Search for the cell housing the specified text and yield its [x, y] center coordinate. 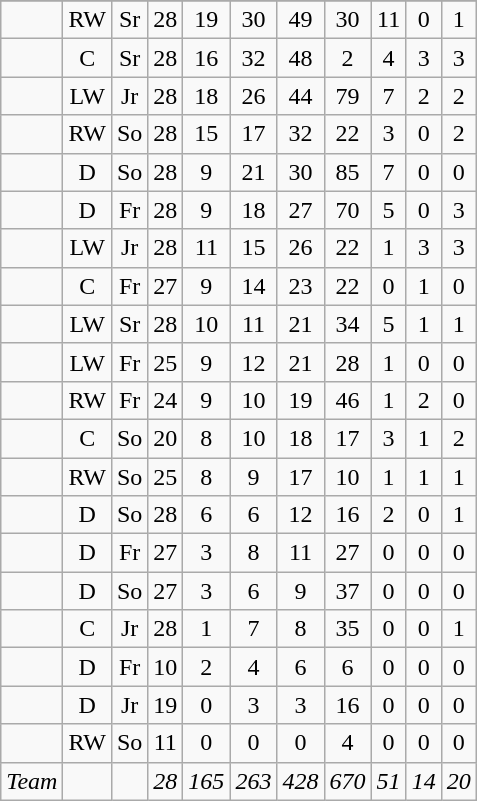
49 [300, 20]
165 [206, 781]
23 [300, 286]
428 [300, 781]
37 [348, 591]
670 [348, 781]
51 [388, 781]
24 [166, 400]
Team [32, 781]
79 [348, 96]
34 [348, 324]
263 [254, 781]
35 [348, 629]
48 [300, 58]
46 [348, 400]
44 [300, 96]
70 [348, 210]
85 [348, 172]
